Return [x, y] of the center of cell containing provided text 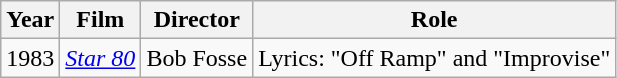
Role [434, 20]
Star 80 [100, 58]
Bob Fosse [197, 58]
Film [100, 20]
1983 [30, 58]
Lyrics: "Off Ramp" and "Improvise" [434, 58]
Year [30, 20]
Director [197, 20]
